From the cell containing the given text, extract its center point as [x, y] coordinate. 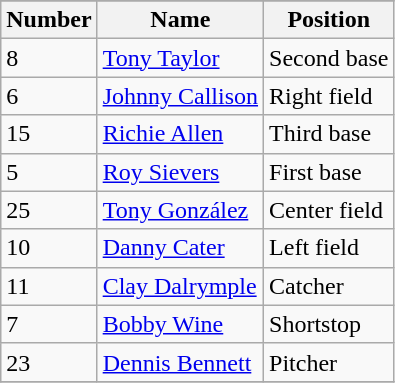
15 [49, 134]
Shortstop [329, 324]
Position [329, 20]
Danny Cater [180, 248]
11 [49, 286]
10 [49, 248]
Clay Dalrymple [180, 286]
Catcher [329, 286]
6 [49, 96]
Center field [329, 210]
Name [180, 20]
8 [49, 58]
25 [49, 210]
Dennis Bennett [180, 362]
Bobby Wine [180, 324]
Roy Sievers [180, 172]
Pitcher [329, 362]
Left field [329, 248]
Second base [329, 58]
Right field [329, 96]
5 [49, 172]
Richie Allen [180, 134]
Johnny Callison [180, 96]
Third base [329, 134]
First base [329, 172]
7 [49, 324]
Number [49, 20]
23 [49, 362]
Tony Taylor [180, 58]
Tony González [180, 210]
